Search for the cell housing the specified text and yield its [x, y] center coordinate. 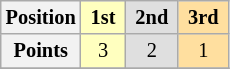
1 [203, 51]
2 [152, 51]
2nd [152, 17]
Points [41, 51]
Position [41, 17]
1st [104, 17]
3rd [203, 17]
3 [104, 51]
